Pinpoint the cell where the given text exists, returning its [X, Y] midpoint coordinate. 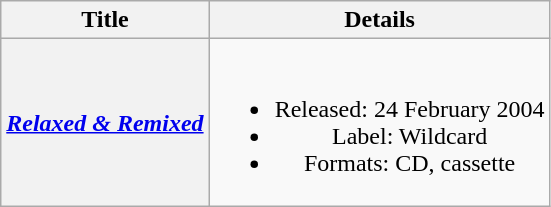
Released: 24 February 2004Label: WildcardFormats: CD, cassette [380, 122]
Details [380, 20]
Relaxed & Remixed [105, 122]
Title [105, 20]
